Determine the (X, Y) coordinate at the center of the cell enclosing the given text.  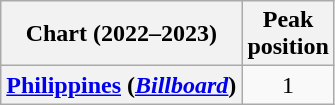
Philippines (Billboard) (122, 85)
Chart (2022–2023) (122, 34)
1 (288, 85)
Peakposition (288, 34)
